Extract the [X, Y] coordinate from the center of the cell holding the provided text.  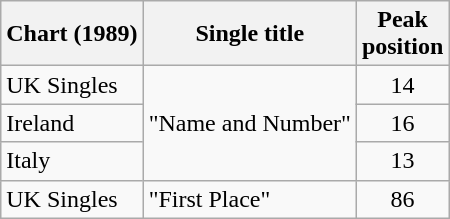
"First Place" [250, 199]
13 [402, 161]
"Name and Number" [250, 123]
Italy [72, 161]
Chart (1989) [72, 34]
Single title [250, 34]
Ireland [72, 123]
14 [402, 85]
86 [402, 199]
Peakposition [402, 34]
16 [402, 123]
